Pinpoint the cell where the given text exists, returning its (x, y) midpoint coordinate. 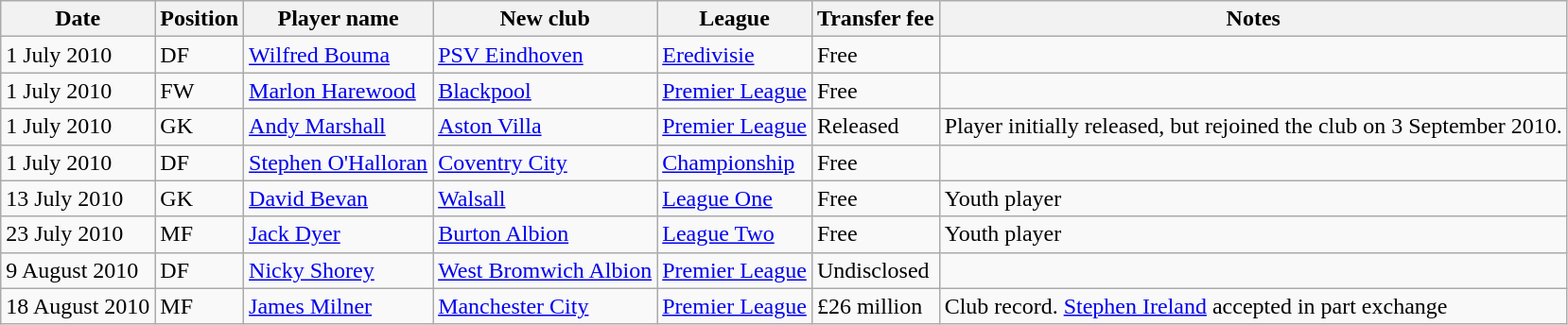
Transfer fee (876, 19)
23 July 2010 (78, 234)
Date (78, 19)
Aston Villa (545, 127)
League Two (735, 234)
David Bevan (339, 198)
Position (200, 19)
James Milner (339, 306)
9 August 2010 (78, 270)
League (735, 19)
Manchester City (545, 306)
Club record. Stephen Ireland accepted in part exchange (1253, 306)
PSV Eindhoven (545, 55)
Championship (735, 162)
Blackpool (545, 91)
Jack Dyer (339, 234)
Andy Marshall (339, 127)
Coventry City (545, 162)
13 July 2010 (78, 198)
Burton Albion (545, 234)
Eredivisie (735, 55)
Marlon Harewood (339, 91)
Released (876, 127)
Notes (1253, 19)
Wilfred Bouma (339, 55)
18 August 2010 (78, 306)
Player name (339, 19)
League One (735, 198)
£26 million (876, 306)
Walsall (545, 198)
FW (200, 91)
Nicky Shorey (339, 270)
Undisclosed (876, 270)
West Bromwich Albion (545, 270)
Player initially released, but rejoined the club on 3 September 2010. (1253, 127)
New club (545, 19)
Stephen O'Halloran (339, 162)
